Locate the cell with the specified text and output its (x, y) center coordinate. 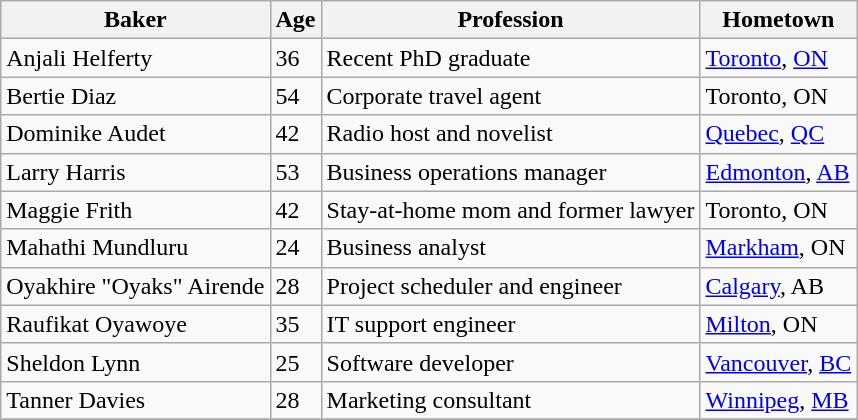
Age (296, 20)
Software developer (510, 362)
Edmonton, AB (778, 172)
Stay-at-home mom and former lawyer (510, 210)
Baker (136, 20)
IT support engineer (510, 324)
Business operations manager (510, 172)
Project scheduler and engineer (510, 286)
Winnipeg, MB (778, 400)
Anjali Helferty (136, 58)
Milton, ON (778, 324)
Hometown (778, 20)
24 (296, 248)
Recent PhD graduate (510, 58)
Vancouver, BC (778, 362)
Corporate travel agent (510, 96)
Larry Harris (136, 172)
53 (296, 172)
25 (296, 362)
Marketing consultant (510, 400)
Markham, ON (778, 248)
Raufikat Oyawoye (136, 324)
Tanner Davies (136, 400)
54 (296, 96)
Sheldon Lynn (136, 362)
Mahathi Mundluru (136, 248)
Radio host and novelist (510, 134)
36 (296, 58)
Maggie Frith (136, 210)
Quebec, QC (778, 134)
Oyakhire "Oyaks" Airende (136, 286)
Business analyst (510, 248)
35 (296, 324)
Dominike Audet (136, 134)
Profession (510, 20)
Bertie Diaz (136, 96)
Calgary, AB (778, 286)
